Extract the (X, Y) coordinate from the center of the cell holding the provided text.  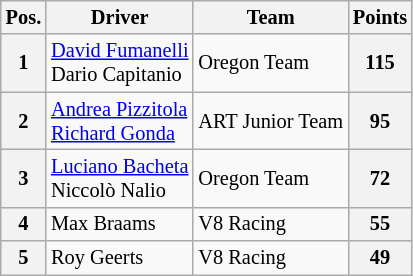
Roy Geerts (120, 258)
1 (24, 63)
3 (24, 178)
Andrea Pizzitola Richard Gonda (120, 121)
55 (380, 224)
Driver (120, 17)
95 (380, 121)
2 (24, 121)
72 (380, 178)
115 (380, 63)
Luciano Bacheta Niccolò Nalio (120, 178)
Pos. (24, 17)
ART Junior Team (270, 121)
Max Braams (120, 224)
Team (270, 17)
David Fumanelli Dario Capitanio (120, 63)
Points (380, 17)
4 (24, 224)
5 (24, 258)
49 (380, 258)
